Return [X, Y] of the center of cell containing provided text 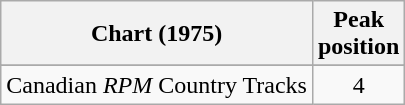
4 [358, 85]
Canadian RPM Country Tracks [157, 85]
Chart (1975) [157, 34]
Peakposition [358, 34]
